Scan for the cell matching the given text and deliver its (X, Y) coordinate at center. 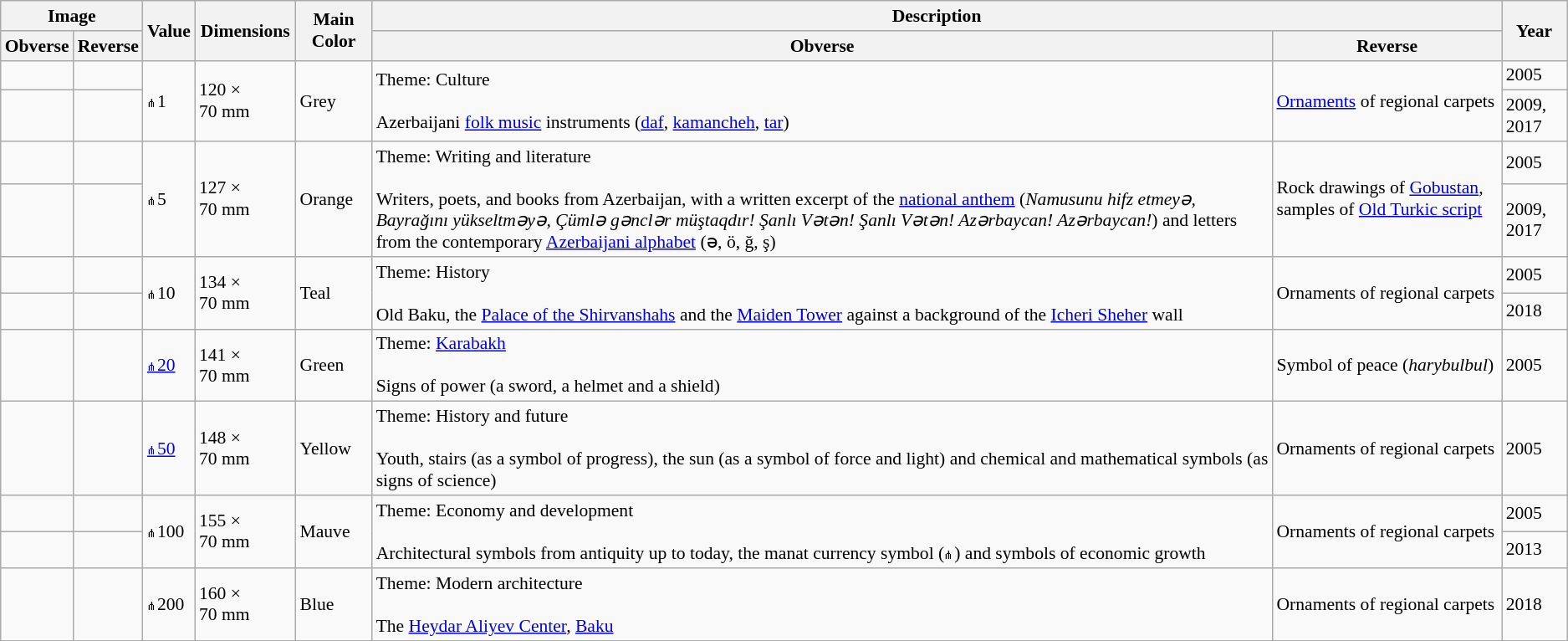
Image (72, 16)
Orange (333, 199)
2013 (1535, 549)
Yellow (333, 449)
Description (937, 16)
Main Color (333, 30)
Blue (333, 604)
Theme: Economy and developmentArchitectural symbols from antiquity up to today, the manat currency symbol (₼) and symbols of economic growth (823, 532)
160 × 70 mm (246, 604)
Mauve (333, 532)
Dimensions (246, 30)
Year (1535, 30)
Theme: HistoryOld Baku, the Palace of the Shirvanshahs and the Maiden Tower against a background of the Icheri Sheher wall (823, 293)
Green (333, 365)
Grey (333, 100)
Rock drawings of Gobustan, samples of Old Turkic script (1387, 199)
148 × 70 mm (246, 449)
₼20 (169, 365)
Theme: Modern architectureThe Heydar Aliyev Center, Baku (823, 604)
Teal (333, 293)
Symbol of peace (harybulbul) (1387, 365)
₼200 (169, 604)
₼10 (169, 293)
₼5 (169, 199)
₼50 (169, 449)
Theme: CultureAzerbaijani folk music instruments (daf, kamancheh, tar) (823, 100)
120 × 70 mm (246, 100)
₼1 (169, 100)
Value (169, 30)
155 × 70 mm (246, 532)
141 × 70 mm (246, 365)
134 × 70 mm (246, 293)
127 × 70 mm (246, 199)
₼100 (169, 532)
Theme: KarabakhSigns of power (a sword, a helmet and a shield) (823, 365)
